Detect which cell encompasses the target text, then output its [x, y] center coordinate. 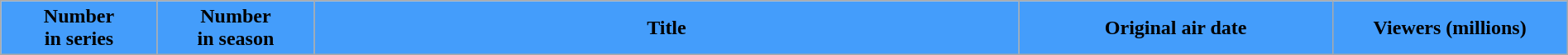
Numberin season [235, 28]
Viewers (millions) [1450, 28]
Original air date [1176, 28]
Title [667, 28]
Numberin series [79, 28]
